Search for the cell housing the specified text and yield its (X, Y) center coordinate. 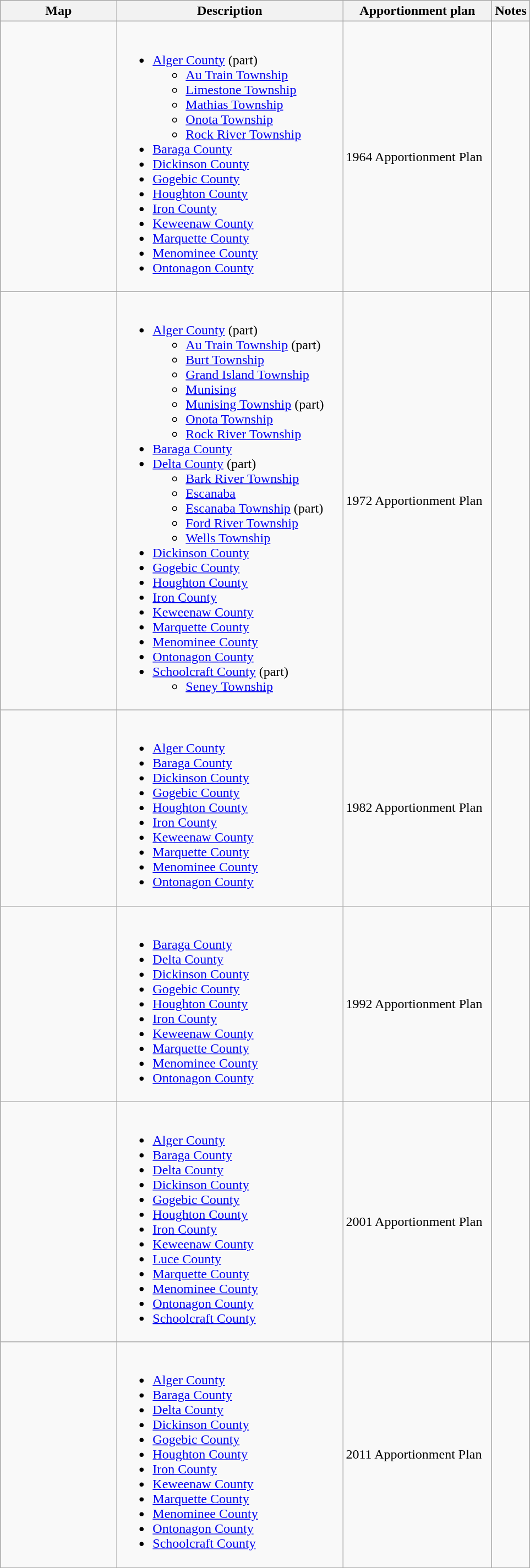
2011 Apportionment Plan (417, 1455)
1964 Apportionment Plan (417, 156)
Description (230, 11)
Notes (511, 11)
Alger CountyBaraga CountyDickinson CountyGogebic CountyHoughton CountyIron CountyKeweenaw CountyMarquette CountyMenominee CountyOntonagon County (230, 808)
2001 Apportionment Plan (417, 1222)
Apportionment plan (417, 11)
1972 Apportionment Plan (417, 500)
Map (58, 11)
1982 Apportionment Plan (417, 808)
Baraga CountyDelta CountyDickinson CountyGogebic CountyHoughton CountyIron CountyKeweenaw CountyMarquette CountyMenominee CountyOntonagon County (230, 1004)
1992 Apportionment Plan (417, 1004)
